Return (x, y) of the center of cell containing provided text 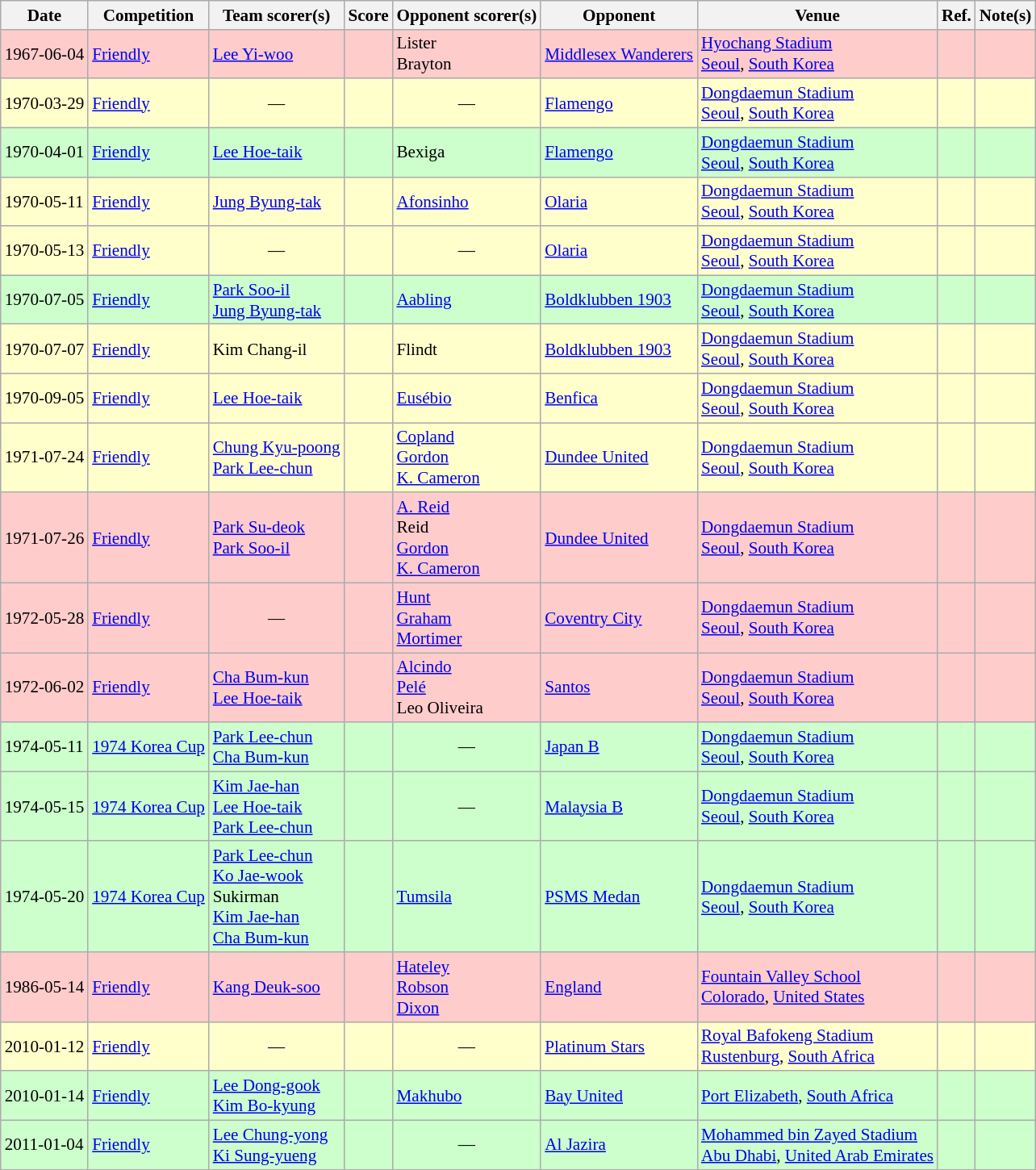
Middlesex Wanderers (619, 53)
Kim Chang-il (277, 349)
Hateley Robson Dixon (467, 987)
1970-04-01 (44, 152)
Aabling (467, 300)
Competition (148, 15)
Fountain Valley SchoolColorado, United States (817, 987)
Date (44, 15)
Park Lee-chun Ko Jae-wook Sukirman Kim Jae-han Cha Bum-kun (277, 896)
1970-05-13 (44, 250)
Hyochang StadiumSeoul, South Korea (817, 53)
Malaysia B (619, 806)
Flindt (467, 349)
1974-05-20 (44, 896)
1970-03-29 (44, 103)
Port Elizabeth, South Africa (817, 1096)
Hunt Graham Mortimer (467, 617)
Lee Yi-woo (277, 53)
England (619, 987)
1970-09-05 (44, 399)
1967-06-04 (44, 53)
Santos (619, 687)
Venue (817, 15)
Note(s) (1005, 15)
Bexiga (467, 152)
1971-07-24 (44, 458)
Score (369, 15)
Copland Gordon K. Cameron (467, 458)
Opponent scorer(s) (467, 15)
1970-07-07 (44, 349)
Afonsinho (467, 202)
1971-07-26 (44, 537)
Lee Dong-gook Kim Bo-kyung (277, 1096)
2011-01-04 (44, 1144)
Jung Byung-tak (277, 202)
2010-01-14 (44, 1096)
Coventry City (619, 617)
Royal Bafokeng StadiumRustenburg, South Africa (817, 1046)
Ref. (957, 15)
Park Su-deok Park Soo-il (277, 537)
Lister Brayton (467, 53)
PSMS Medan (619, 896)
A. Reid Reid Gordon K. Cameron (467, 537)
1986-05-14 (44, 987)
Platinum Stars (619, 1046)
2010-01-12 (44, 1046)
Mohammed bin Zayed StadiumAbu Dhabi, United Arab Emirates (817, 1144)
Eusébio (467, 399)
1970-07-05 (44, 300)
Japan B (619, 747)
1970-05-11 (44, 202)
1974-05-15 (44, 806)
Park Soo-il Jung Byung-tak (277, 300)
Park Lee-chun Cha Bum-kun (277, 747)
Chung Kyu-poong Park Lee-chun (277, 458)
Kim Jae-han Lee Hoe-taik Park Lee-chun (277, 806)
Cha Bum-kun Lee Hoe-taik (277, 687)
Lee Chung-yong Ki Sung-yueng (277, 1144)
1972-05-28 (44, 617)
1972-06-02 (44, 687)
Al Jazira (619, 1144)
1974-05-11 (44, 747)
Tumsila (467, 896)
Bay United (619, 1096)
Opponent (619, 15)
Kang Deuk-soo (277, 987)
Alcindo Pelé Leo Oliveira (467, 687)
Benfica (619, 399)
Makhubo (467, 1096)
Team scorer(s) (277, 15)
